For the text-containing cell, return its midpoint in (X, Y) coordinate format. 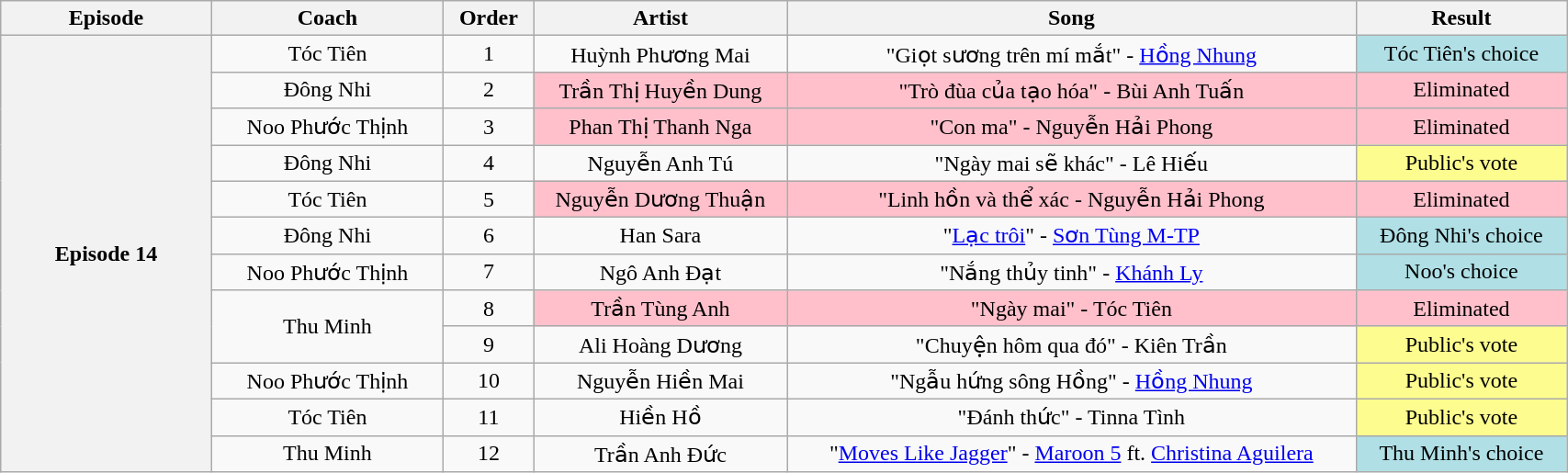
Han Sara (660, 236)
"Con ma" - Nguyễn Hải Phong (1072, 127)
12 (489, 454)
Nguyễn Hiền Mai (660, 381)
"Trò đùa của tạo hóa" - Bùi Anh Tuấn (1072, 90)
Nguyễn Dương Thuận (660, 199)
Nguyễn Anh Tú (660, 163)
Đông Nhi's choice (1461, 236)
Episode (107, 18)
9 (489, 344)
"Nắng thủy tinh" - Khánh Ly (1072, 272)
Thu Minh's choice (1461, 454)
"Ngẫu hứng sông Hồng" - Hồng Nhung (1072, 381)
Song (1072, 18)
11 (489, 417)
1 (489, 54)
"Ngày mai sẽ khác" - Lê Hiếu (1072, 163)
Ali Hoàng Dương (660, 344)
Result (1461, 18)
Coach (327, 18)
Episode 14 (107, 253)
"Linh hồn và thể xác - Nguyễn Hải Phong (1072, 199)
Artist (660, 18)
"Đánh thức" - Tinna Tình (1072, 417)
Hiền Hồ (660, 417)
5 (489, 199)
Phan Thị Thanh Nga (660, 127)
"Giọt sương trên mí mắt" - Hồng Nhung (1072, 54)
6 (489, 236)
3 (489, 127)
Order (489, 18)
Huỳnh Phương Mai (660, 54)
Tóc Tiên's choice (1461, 54)
Ngô Anh Đạt (660, 272)
"Lạc trôi" - Sơn Tùng M-TP (1072, 236)
Trần Anh Đức (660, 454)
Noo's choice (1461, 272)
4 (489, 163)
2 (489, 90)
"Chuyện hôm qua đó" - Kiên Trần (1072, 344)
8 (489, 309)
"Ngày mai" - Tóc Tiên (1072, 309)
"Moves Like Jagger" - Maroon 5 ft. Christina Aguilera (1072, 454)
7 (489, 272)
10 (489, 381)
Trần Thị Huyền Dung (660, 90)
Trần Tùng Anh (660, 309)
